For the text-containing cell, return its midpoint in [x, y] coordinate format. 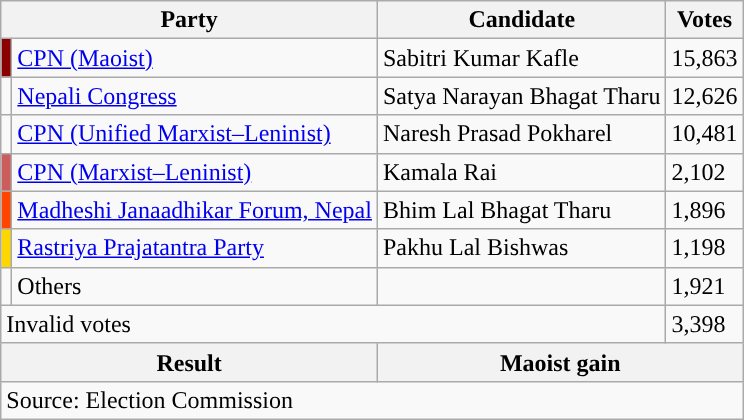
Others [195, 286]
Maoist gain [560, 362]
Pakhu Lal Bishwas [522, 248]
Madheshi Janaadhikar Forum, Nepal [195, 210]
Satya Narayan Bhagat Tharu [522, 96]
1,921 [704, 286]
Result [190, 362]
Rastriya Prajatantra Party [195, 248]
Invalid votes [334, 324]
Nepali Congress [195, 96]
CPN (Unified Marxist–Leninist) [195, 134]
10,481 [704, 134]
1,198 [704, 248]
Votes [704, 20]
Source: Election Commission [372, 400]
Naresh Prasad Pokharel [522, 134]
Bhim Lal Bhagat Tharu [522, 210]
CPN (Maoist) [195, 58]
Candidate [522, 20]
CPN (Marxist–Leninist) [195, 172]
1,896 [704, 210]
Party [190, 20]
Kamala Rai [522, 172]
12,626 [704, 96]
3,398 [704, 324]
2,102 [704, 172]
Sabitri Kumar Kafle [522, 58]
15,863 [704, 58]
